Extract the [x, y] coordinate from the center of the cell holding the provided text.  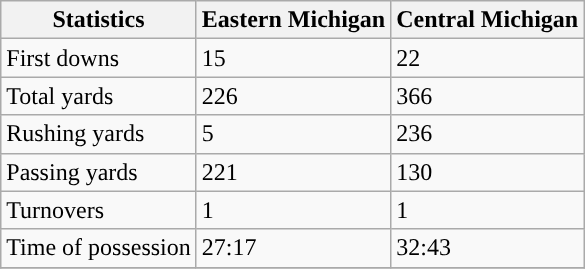
First downs [99, 58]
221 [293, 172]
Turnovers [99, 210]
Total yards [99, 96]
15 [293, 58]
Passing yards [99, 172]
226 [293, 96]
5 [293, 134]
Rushing yards [99, 134]
Central Michigan [488, 20]
236 [488, 134]
32:43 [488, 248]
27:17 [293, 248]
Time of possession [99, 248]
Eastern Michigan [293, 20]
130 [488, 172]
366 [488, 96]
Statistics [99, 20]
22 [488, 58]
